Output the [X, Y] coordinate of the center of the cell containing the given text.  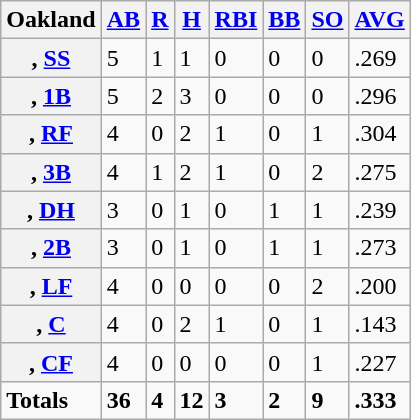
, DH [51, 210]
.275 [380, 172]
.333 [380, 400]
, SS [51, 58]
12 [192, 400]
.269 [380, 58]
, LF [51, 286]
Oakland [51, 20]
9 [328, 400]
H [192, 20]
, C [51, 324]
36 [123, 400]
.143 [380, 324]
R [160, 20]
, 3B [51, 172]
AVG [380, 20]
, RF [51, 134]
.296 [380, 96]
, 1B [51, 96]
.273 [380, 248]
.227 [380, 362]
BB [284, 20]
.239 [380, 210]
Totals [51, 400]
.304 [380, 134]
AB [123, 20]
.200 [380, 286]
, CF [51, 362]
, 2B [51, 248]
SO [328, 20]
RBI [236, 20]
